Find where the given text appears and provide that cell's center as (x, y) coordinate. 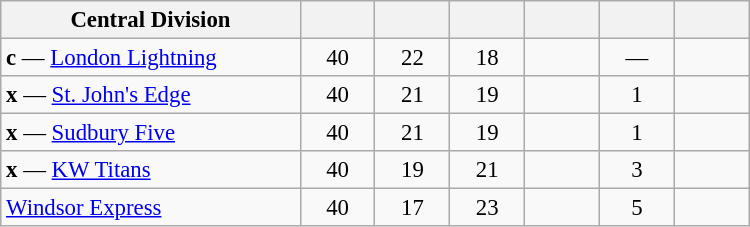
3 (636, 170)
5 (636, 208)
22 (412, 58)
c — London Lightning (150, 58)
23 (488, 208)
17 (412, 208)
Central Division (150, 20)
x — KW Titans (150, 170)
Windsor Express (150, 208)
18 (488, 58)
x — St. John's Edge (150, 95)
x — Sudbury Five (150, 133)
— (636, 58)
